Extract the (X, Y) coordinate from the center of the cell holding the provided text.  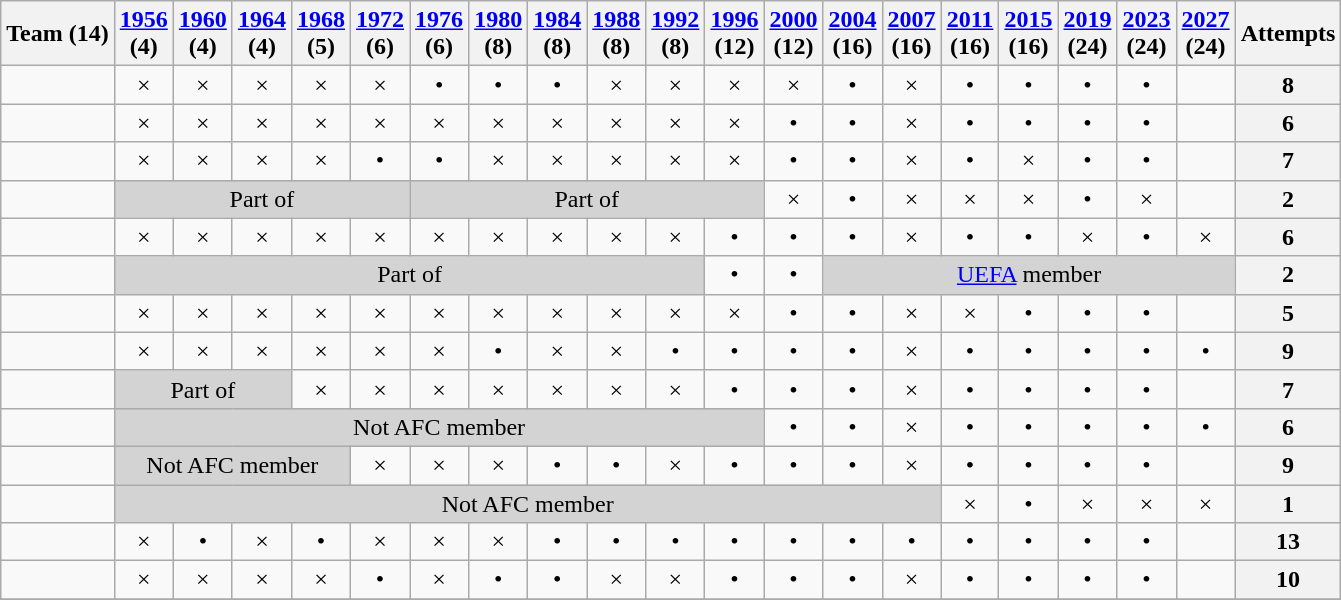
1 (1288, 503)
2023 (24) (1146, 34)
1964 (4) (262, 34)
2004 (16) (852, 34)
1968 (5) (320, 34)
2007 (16) (912, 34)
2027 (24) (1206, 34)
1972 (6) (380, 34)
2011 (16) (970, 34)
10 (1288, 580)
Team (14) (58, 34)
1976 (6) (440, 34)
13 (1288, 542)
8 (1288, 85)
Attempts (1288, 34)
1956 (4) (144, 34)
1980 (8) (498, 34)
1984 (8) (558, 34)
2015 (16) (1028, 34)
2000 (12) (794, 34)
5 (1288, 313)
UEFA member (1029, 275)
1992 (8) (676, 34)
2019 (24) (1088, 34)
1996 (12) (734, 34)
1988 (8) (616, 34)
1960 (4) (202, 34)
